From the cell containing the given text, extract its center point as [X, Y] coordinate. 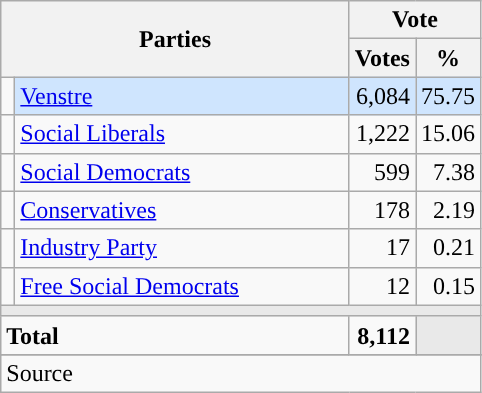
1,222 [382, 134]
Industry Party [182, 248]
12 [382, 286]
Free Social Democrats [182, 286]
0.15 [448, 286]
Vote [414, 20]
15.06 [448, 134]
Parties [176, 39]
75.75 [448, 96]
Social Democrats [182, 172]
% [448, 58]
2.19 [448, 210]
6,084 [382, 96]
0.21 [448, 248]
178 [382, 210]
Source [241, 373]
Social Liberals [182, 134]
8,112 [382, 335]
599 [382, 172]
Total [176, 335]
Venstre [182, 96]
Conservatives [182, 210]
Votes [382, 58]
17 [382, 248]
7.38 [448, 172]
